Capture the cell that displays the provided text and extract its [X, Y] central coordinate. 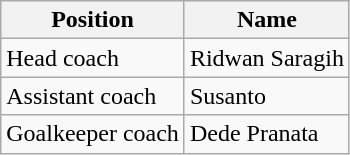
Ridwan Saragih [266, 58]
Dede Pranata [266, 134]
Head coach [93, 58]
Assistant coach [93, 96]
Susanto [266, 96]
Name [266, 20]
Goalkeeper coach [93, 134]
Position [93, 20]
